Determine the (x, y) coordinate at the center of the cell enclosing the given text.  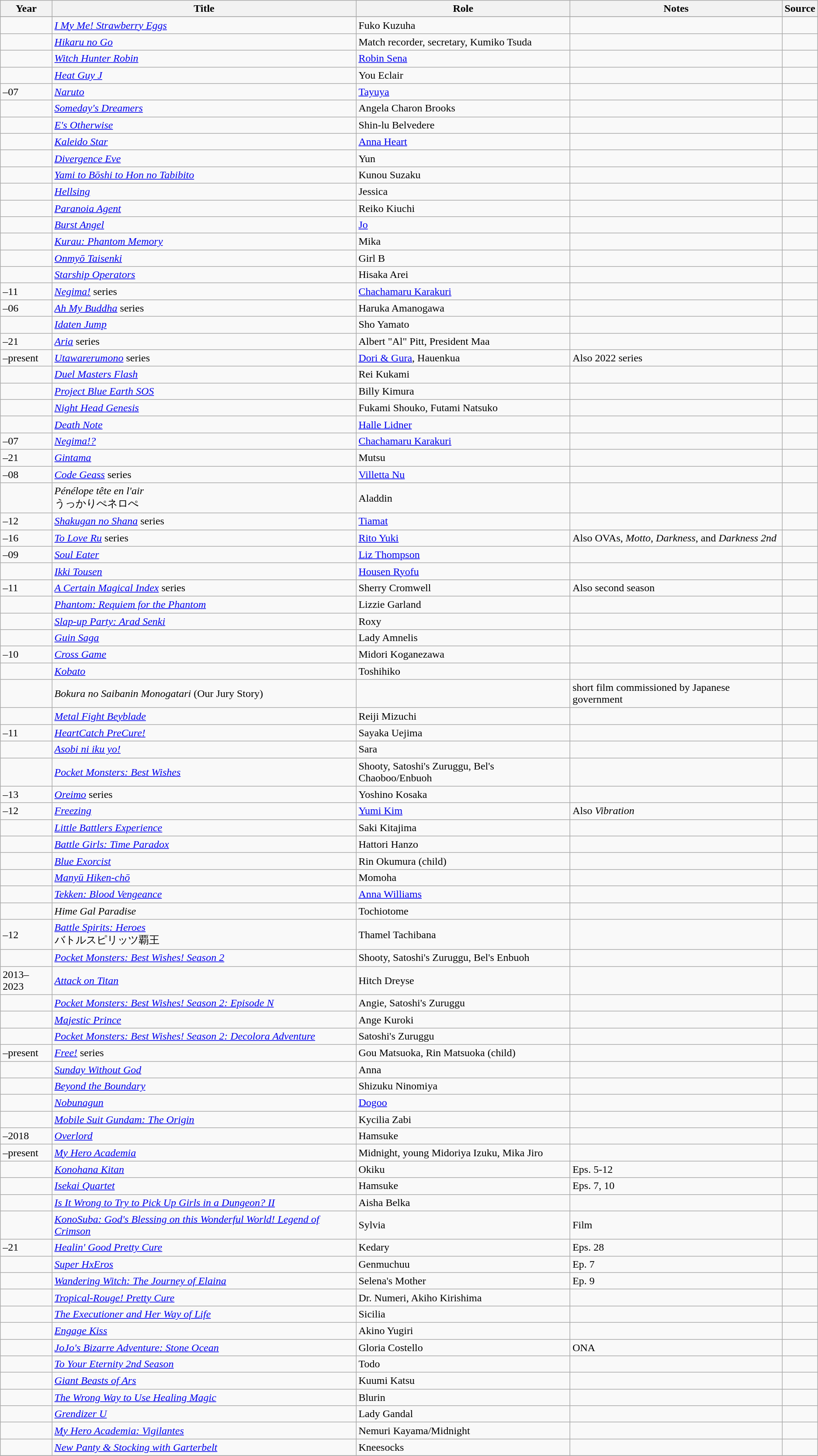
Albert "Al" Pitt, President Maa (463, 341)
Ah My Buddha series (204, 308)
Halle Lidner (463, 424)
Midnight, young Midoriya Izuku, Mika Jiro (463, 1153)
Sara (463, 749)
Kneesocks (463, 1447)
Eps. 7, 10 (676, 1186)
The Executioner and Her Way of Life (204, 1314)
Witch Hunter Robin (204, 59)
Konohana Kitan (204, 1169)
Aladdin (463, 498)
Kuumi Katsu (463, 1381)
Film (676, 1225)
Battle Girls: Time Paradox (204, 844)
Naruto (204, 92)
Reiko Kiuchi (463, 208)
Satoshi's Zuruggu (463, 1036)
Death Note (204, 424)
Onmyō Taisenki (204, 258)
Match recorder, secretary, Kumiko Tsuda (463, 42)
Sicilia (463, 1314)
Genmuchuu (463, 1264)
Asobi ni iku yo! (204, 749)
I My Me! Strawberry Eggs (204, 25)
Ange Kuroki (463, 1019)
Villetta Nu (463, 474)
Angela Charon Brooks (463, 108)
–09 (26, 555)
Kedary (463, 1248)
Hisaka Arei (463, 275)
Metal Fight Beyblade (204, 716)
Dori & Gura, Hauenkua (463, 358)
Negima! series (204, 291)
Night Head Genesis (204, 408)
Majestic Prince (204, 1019)
Momoha (463, 877)
Kobato (204, 671)
Also second season (676, 588)
Sylvia (463, 1225)
To Love Ru series (204, 538)
Okiku (463, 1169)
Yumi Kim (463, 811)
Engage Kiss (204, 1331)
Ep. 7 (676, 1264)
Gloria Costello (463, 1347)
Hellsing (204, 191)
Tropical-Rouge! Pretty Cure (204, 1297)
Haruka Amanogawa (463, 308)
Heat Guy J (204, 75)
Year (26, 9)
Also 2022 series (676, 358)
Rito Yuki (463, 538)
Billy Kimura (463, 391)
Jessica (463, 191)
Kycilia Zabi (463, 1120)
Toshihiko (463, 671)
Hime Gal Paradise (204, 911)
Isekai Quartet (204, 1186)
Pocket Monsters: Best Wishes! Season 2 (204, 958)
Sho Yamato (463, 325)
Shin-lu Belvedere (463, 125)
Anna Heart (463, 142)
Wandering Witch: The Journey of Elaina (204, 1281)
Utawarerumono series (204, 358)
Rin Okumura (child) (463, 861)
Mika (463, 242)
Kurau: Phantom Memory (204, 242)
Battle Spirits: Heroesバトルスピリッツ覇王 (204, 935)
Slap-up Party: Arad Senki (204, 621)
Housen Ryofu (463, 571)
–08 (26, 474)
Little Battlers Experience (204, 828)
Starship Operators (204, 275)
Idaten Jump (204, 325)
–16 (26, 538)
Lizzie Garland (463, 604)
Shakugan no Shana series (204, 521)
Midori Koganezawa (463, 655)
–13 (26, 794)
Negima!? (204, 441)
Notes (676, 9)
The Wrong Way to Use Healing Magic (204, 1397)
ONA (676, 1347)
Tekken: Blood Vengeance (204, 894)
Dogoo (463, 1103)
Girl B (463, 258)
Hattori Hanzo (463, 844)
Tiamat (463, 521)
Manyū Hiken-chō (204, 877)
Burst Angel (204, 225)
Fuko Kuzuha (463, 25)
Pocket Monsters: Best Wishes! Season 2: Decolora Adventure (204, 1036)
Hikaru no Go (204, 42)
Nobunagun (204, 1103)
Mobile Suit Gundam: The Origin (204, 1120)
Liz Thompson (463, 555)
Shooty, Satoshi's Zuruggu, Bel's Enbuoh (463, 958)
Reiji Mizuchi (463, 716)
KonoSuba: God's Blessing on this Wonderful World! Legend of Crimson (204, 1225)
Healin' Good Pretty Cure (204, 1248)
Attack on Titan (204, 981)
Sayaka Uejima (463, 733)
Also Vibration (676, 811)
Phantom: Requiem for the Phantom (204, 604)
Tayuya (463, 92)
E's Otherwise (204, 125)
Tochiotome (463, 911)
Hitch Dreyse (463, 981)
Jo (463, 225)
Pocket Monsters: Best Wishes! Season 2: Episode N (204, 1003)
Anna (463, 1069)
Angie, Satoshi's Zuruggu (463, 1003)
Sunday Without God (204, 1069)
Pocket Monsters: Best Wishes (204, 772)
Blue Exorcist (204, 861)
Also OVAs, Motto, Darkness, and Darkness 2nd (676, 538)
Roxy (463, 621)
Eps. 28 (676, 1248)
Pénélope tête en l'airうっかりぺネロぺ (204, 498)
Soul Eater (204, 555)
Akino Yugiri (463, 1331)
Selena's Mother (463, 1281)
Overlord (204, 1136)
Nemuri Kayama/Midnight (463, 1431)
New Panty & Stocking with Garterbelt (204, 1447)
Blurin (463, 1397)
–10 (26, 655)
Divergence Eve (204, 158)
Guin Saga (204, 638)
Code Geass series (204, 474)
Ikki Tousen (204, 571)
Anna Williams (463, 894)
Role (463, 9)
Yoshino Kosaka (463, 794)
Kunou Suzaku (463, 175)
Yami to Bōshi to Hon no Tabibito (204, 175)
Kaleido Star (204, 142)
Saki Kitajima (463, 828)
Duel Masters Flash (204, 374)
Thamel Tachibana (463, 935)
–2018 (26, 1136)
Project Blue Earth SOS (204, 391)
My Hero Academia (204, 1153)
My Hero Academia: Vigilantes (204, 1431)
Shizuku Ninomiya (463, 1086)
Lady Amnelis (463, 638)
Shooty, Satoshi's Zuruggu, Bel's Chaoboo/Enbuoh (463, 772)
Bokura no Saibanin Monogatari (Our Jury Story) (204, 694)
Super HxEros (204, 1264)
Gintama (204, 458)
Oreimo series (204, 794)
JoJo's Bizarre Adventure: Stone Ocean (204, 1347)
Sherry Cromwell (463, 588)
Grendizer U (204, 1414)
Someday's Dreamers (204, 108)
Yun (463, 158)
Aisha Belka (463, 1203)
Paranoia Agent (204, 208)
–06 (26, 308)
Free! series (204, 1053)
Freezing (204, 811)
Cross Game (204, 655)
Giant Beasts of Ars (204, 1381)
Robin Sena (463, 59)
2013–2023 (26, 981)
Eps. 5-12 (676, 1169)
Gou Matsuoka, Rin Matsuoka (child) (463, 1053)
Fukami Shouko, Futami Natsuko (463, 408)
Ep. 9 (676, 1281)
Source (800, 9)
HeartCatch PreCure! (204, 733)
Beyond the Boundary (204, 1086)
Aria series (204, 341)
Dr. Numeri, Akiho Kirishima (463, 1297)
A Certain Magical Index series (204, 588)
Is It Wrong to Try to Pick Up Girls in a Dungeon? II (204, 1203)
You Eclair (463, 75)
Lady Gandal (463, 1414)
To Your Eternity 2nd Season (204, 1364)
Todo (463, 1364)
Title (204, 9)
Mutsu (463, 458)
short film commissioned by Japanese government (676, 694)
Rei Kukami (463, 374)
